Search for the cell housing the specified text and yield its [X, Y] center coordinate. 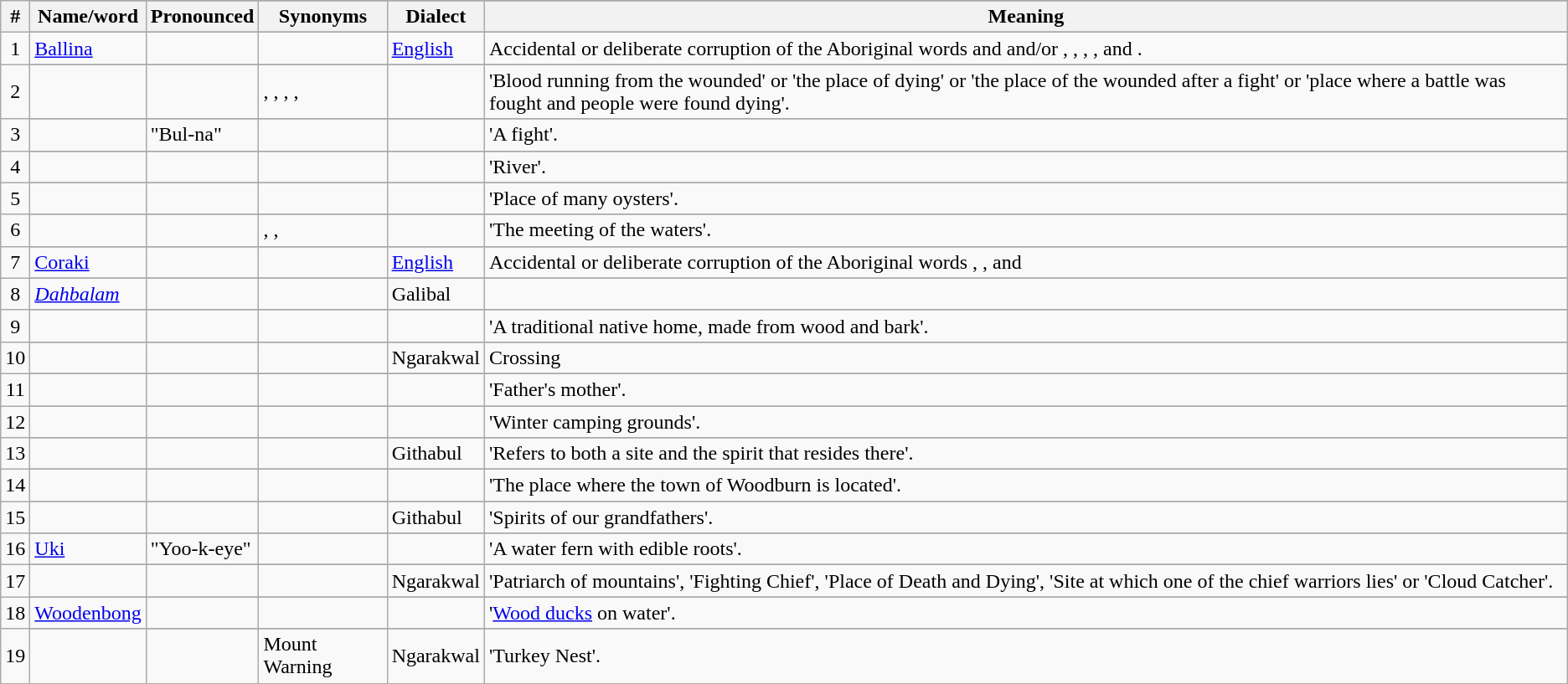
9 [15, 326]
"Bul-na" [203, 135]
'Spirits of our grandfathers'. [1025, 517]
16 [15, 549]
'Winter camping grounds'. [1025, 421]
'River'. [1025, 167]
3 [15, 135]
Pronounced [203, 17]
Dialect [436, 17]
Accidental or deliberate corruption of the Aboriginal words , , and [1025, 262]
'A traditional native home, made from wood and bark'. [1025, 326]
Name/word [88, 17]
Synonyms [323, 17]
'Turkey Nest'. [1025, 656]
"Yoo-k-eye" [203, 549]
Uki [88, 549]
Woodenbong [88, 613]
, , [323, 230]
7 [15, 262]
17 [15, 581]
18 [15, 613]
Accidental or deliberate corruption of the Aboriginal words and and/or , , , , and . [1025, 49]
'Patriarch of mountains', 'Fighting Chief', 'Place of Death and Dying', 'Site at which one of the chief warriors lies' or 'Cloud Catcher'. [1025, 581]
Meaning [1025, 17]
Galibal [436, 294]
4 [15, 167]
'Place of many oysters'. [1025, 198]
8 [15, 294]
11 [15, 389]
19 [15, 656]
'Wood ducks on water'. [1025, 613]
Crossing [1025, 357]
'The place where the town of Woodburn is located'. [1025, 486]
'A water fern with edible roots'. [1025, 549]
15 [15, 517]
# [15, 17]
Dahbalam [88, 294]
Mount Warning [323, 656]
10 [15, 357]
1 [15, 49]
, , , , [323, 92]
'Father's mother'. [1025, 389]
'Refers to both a site and the spirit that resides there'. [1025, 454]
'A fight'. [1025, 135]
14 [15, 486]
5 [15, 198]
Ballina [88, 49]
13 [15, 454]
2 [15, 92]
'The meeting of the waters'. [1025, 230]
Coraki [88, 262]
6 [15, 230]
12 [15, 421]
